Scan for the cell matching the given text and deliver its [x, y] coordinate at center. 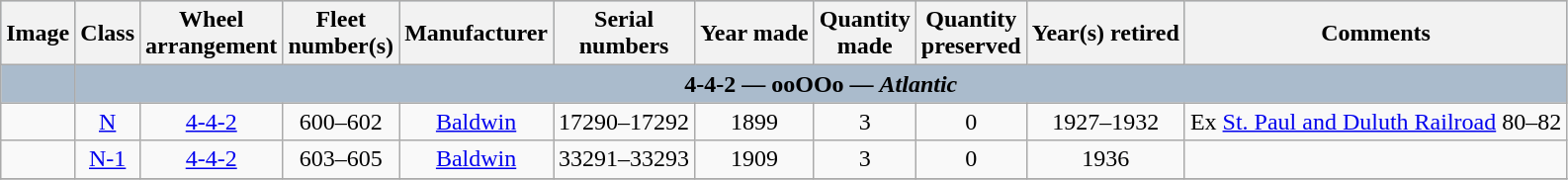
N-1 [108, 159]
Quantitymade [864, 34]
Ex St. Paul and Duluth Railroad 80–82 [1375, 122]
Serialnumbers [625, 34]
1909 [755, 159]
1899 [755, 122]
Fleetnumber(s) [341, 34]
603–605 [341, 159]
Class [108, 34]
Manufacturer [477, 34]
4-4-2 — ooOOo — Atlantic [821, 84]
Year(s) retired [1105, 34]
Quantitypreserved [971, 34]
600–602 [341, 122]
N [108, 122]
Year made [755, 34]
Image [38, 34]
17290–17292 [625, 122]
1936 [1105, 159]
1927–1932 [1105, 122]
33291–33293 [625, 159]
Comments [1375, 34]
Wheelarrangement [212, 34]
